Pinpoint the cell where the given text exists, returning its (X, Y) midpoint coordinate. 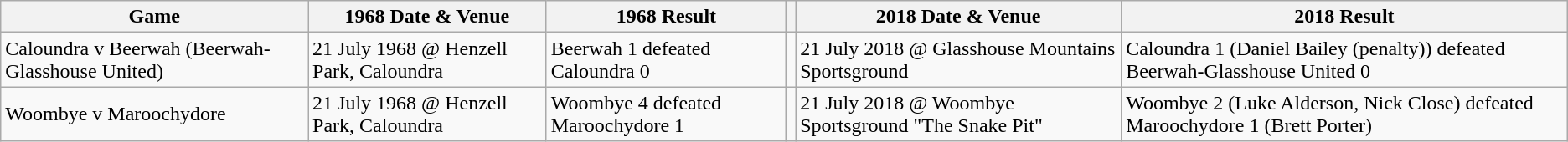
21 July 2018 @ Glasshouse Mountains Sportsground (958, 60)
Beerwah 1 defeated Caloundra 0 (666, 60)
1968 Result (666, 17)
Woombye v Maroochydore (154, 114)
2018 Date & Venue (958, 17)
2018 Result (1345, 17)
Caloundra v Beerwah (Beerwah-Glasshouse United) (154, 60)
1968 Date & Venue (427, 17)
Woombye 2 (Luke Alderson, Nick Close) defeated Maroochydore 1 (Brett Porter) (1345, 114)
Caloundra 1 (Daniel Bailey (penalty)) defeated Beerwah-Glasshouse United 0 (1345, 60)
Woombye 4 defeated Maroochydore 1 (666, 114)
21 July 2018 @ Woombye Sportsground "The Snake Pit" (958, 114)
Game (154, 17)
